Extract the (X, Y) coordinate from the center of the cell holding the provided text.  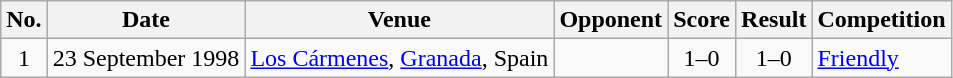
Opponent (611, 20)
Result (774, 20)
Competition (882, 20)
Score (702, 20)
23 September 1998 (146, 58)
Los Cármenes, Granada, Spain (400, 58)
Venue (400, 20)
Date (146, 20)
Friendly (882, 58)
1 (24, 58)
No. (24, 20)
